Determine the [X, Y] coordinate at the center of the cell enclosing the given text.  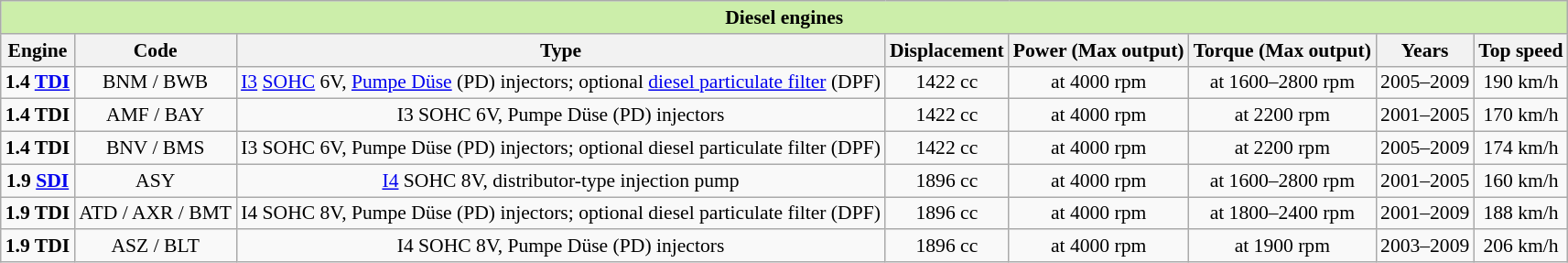
190 km/h [1520, 82]
I4 SOHC 8V, Pumpe Düse (PD) injectors; optional diesel particulate filter (DPF) [560, 214]
Engine [38, 50]
BNM / BWB [156, 82]
2001–2009 [1424, 214]
at 1900 rpm [1282, 247]
Displacement [946, 50]
ASY [156, 181]
AMF / BAY [156, 115]
2003–2009 [1424, 247]
Code [156, 50]
170 km/h [1520, 115]
188 km/h [1520, 214]
206 km/h [1520, 247]
I3 SOHC 6V, Pumpe Düse (PD) injectors [560, 115]
BNV / BMS [156, 148]
ATD / AXR / BMT [156, 214]
Torque (Max output) [1282, 50]
I4 SOHC 8V, distributor-type injection pump [560, 181]
1.9 SDI [38, 181]
I4 SOHC 8V, Pumpe Düse (PD) injectors [560, 247]
Power (Max output) [1098, 50]
Diesel engines [784, 17]
ASZ / BLT [156, 247]
174 km/h [1520, 148]
at 1800–2400 rpm [1282, 214]
Years [1424, 50]
Top speed [1520, 50]
Type [560, 50]
160 km/h [1520, 181]
